Identify which cell holds the provided text, then report its (X, Y) central coordinate. 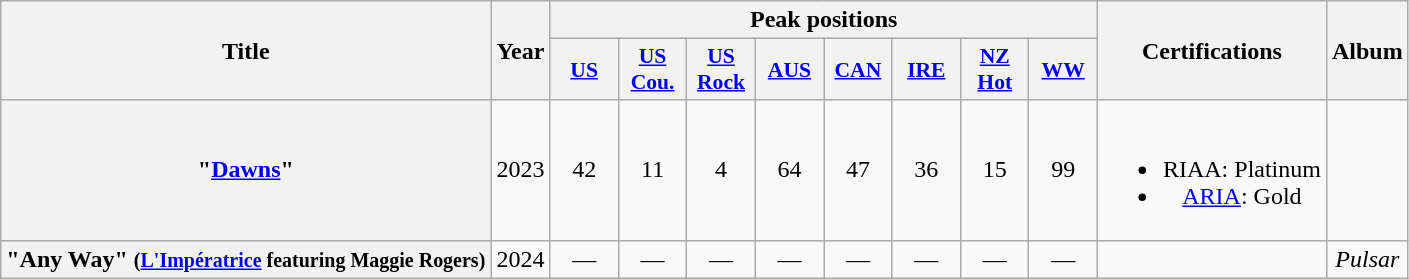
Year (520, 50)
42 (584, 170)
64 (789, 170)
15 (995, 170)
IRE (926, 70)
36 (926, 170)
Pulsar (1367, 259)
47 (858, 170)
99 (1063, 170)
US (584, 70)
USRock (721, 70)
USCou. (652, 70)
4 (721, 170)
Album (1367, 50)
2023 (520, 170)
WW (1063, 70)
11 (652, 170)
NZHot (995, 70)
RIAA: PlatinumARIA: Gold (1212, 170)
2024 (520, 259)
"Dawns" (246, 170)
Peak positions (824, 20)
"Any Way" (L'Impératrice featuring Maggie Rogers) (246, 259)
CAN (858, 70)
AUS (789, 70)
Certifications (1212, 50)
Title (246, 50)
